Find where the given text appears and provide that cell's center as [x, y] coordinate. 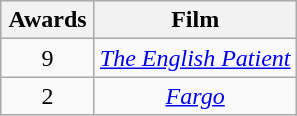
Fargo [195, 96]
Awards [48, 20]
2 [48, 96]
Film [195, 20]
The English Patient [195, 58]
9 [48, 58]
